Determine the [x, y] coordinate at the center of the cell enclosing the given text.  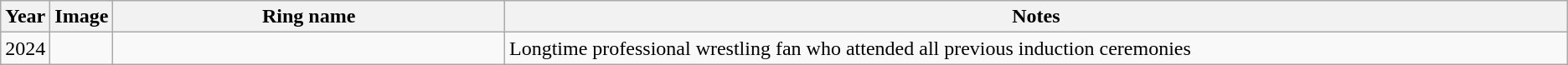
Image [82, 17]
2024 [25, 48]
Year [25, 17]
Ring name [309, 17]
Longtime professional wrestling fan who attended all previous induction ceremonies [1035, 48]
Notes [1035, 17]
